From the cell containing the given text, extract its center point as [X, Y] coordinate. 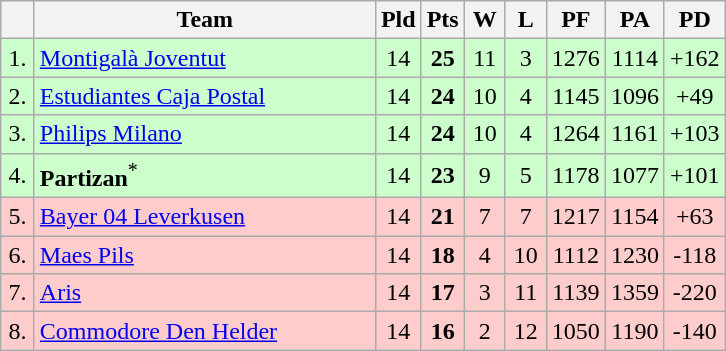
9 [484, 176]
PF [576, 20]
1178 [576, 176]
Team [204, 20]
1. [18, 58]
4. [18, 176]
PA [634, 20]
8. [18, 331]
1230 [634, 255]
16 [442, 331]
Commodore Den Helder [204, 331]
6. [18, 255]
25 [442, 58]
1217 [576, 217]
21 [442, 217]
Pld [398, 20]
1114 [634, 58]
Maes Pils [204, 255]
17 [442, 293]
L [526, 20]
2 [484, 331]
1264 [576, 134]
Aris [204, 293]
1190 [634, 331]
Philips Milano [204, 134]
1145 [576, 96]
+162 [694, 58]
Estudiantes Caja Postal [204, 96]
+101 [694, 176]
-118 [694, 255]
1276 [576, 58]
23 [442, 176]
1096 [634, 96]
18 [442, 255]
1077 [634, 176]
Pts [442, 20]
+49 [694, 96]
+103 [694, 134]
W [484, 20]
12 [526, 331]
2. [18, 96]
1161 [634, 134]
1139 [576, 293]
5 [526, 176]
-220 [694, 293]
-140 [694, 331]
+63 [694, 217]
5. [18, 217]
1050 [576, 331]
1112 [576, 255]
1359 [634, 293]
Montigalà Joventut [204, 58]
7. [18, 293]
PD [694, 20]
3. [18, 134]
Partizan* [204, 176]
Bayer 04 Leverkusen [204, 217]
1154 [634, 217]
